Capture the cell that displays the provided text and extract its [x, y] central coordinate. 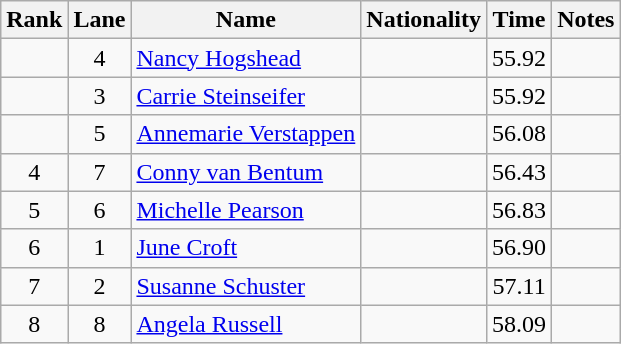
Annemarie Verstappen [246, 134]
57.11 [520, 286]
56.43 [520, 172]
2 [100, 286]
June Croft [246, 248]
Rank [34, 20]
56.08 [520, 134]
Time [520, 20]
56.83 [520, 210]
56.90 [520, 248]
Lane [100, 20]
Nancy Hogshead [246, 58]
58.09 [520, 324]
Carrie Steinseifer [246, 96]
Michelle Pearson [246, 210]
Name [246, 20]
Nationality [424, 20]
Conny van Bentum [246, 172]
3 [100, 96]
1 [100, 248]
Susanne Schuster [246, 286]
Angela Russell [246, 324]
Notes [586, 20]
